Identify which cell holds the provided text, then report its (X, Y) central coordinate. 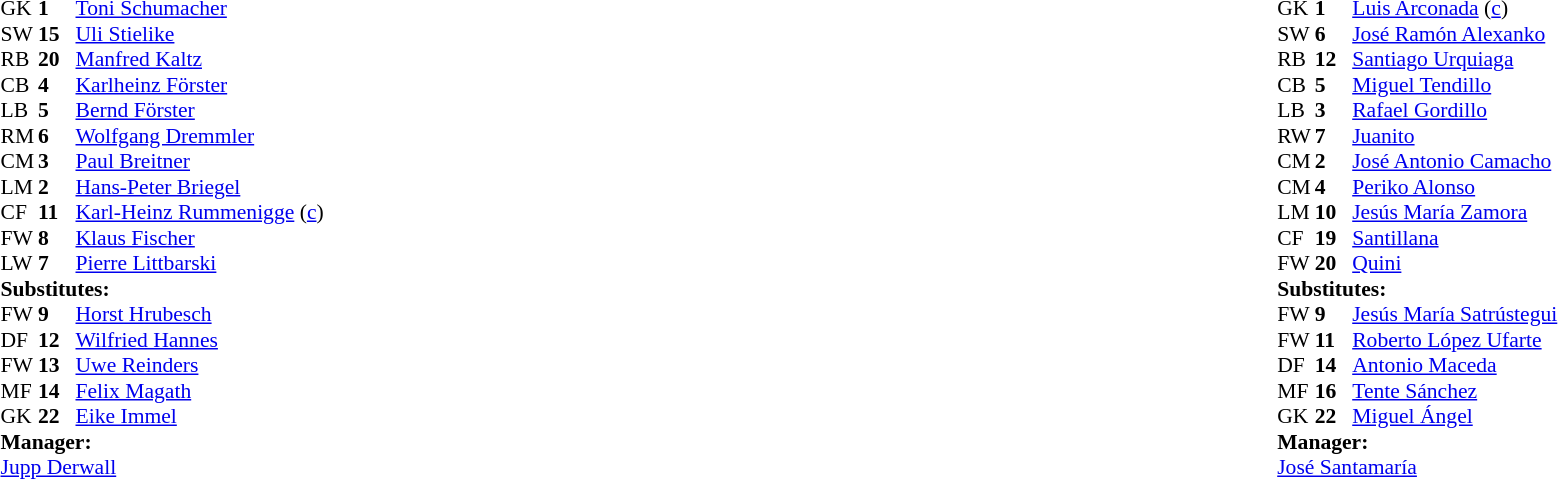
Karl-Heinz Rummenigge (c) (200, 213)
Tente Sánchez (1454, 391)
Eike Immel (200, 417)
Santillana (1454, 238)
Santiago Urquiaga (1454, 59)
19 (1334, 238)
Miguel Ángel (1454, 417)
16 (1334, 391)
Wilfried Hannes (200, 340)
13 (57, 365)
Wolfgang Dremmler (200, 136)
Horst Hrubesch (200, 315)
Paul Breitner (200, 161)
Jesús María Zamora (1454, 213)
Roberto López Ufarte (1454, 340)
Juanito (1454, 136)
Manfred Kaltz (200, 59)
Miguel Tendillo (1454, 85)
8 (57, 238)
Felix Magath (200, 391)
Karlheinz Förster (200, 85)
15 (57, 34)
Uli Stielike (200, 34)
Quini (1454, 263)
José Ramón Alexanko (1454, 34)
LW (19, 263)
Hans-Peter Briegel (200, 187)
Uwe Reinders (200, 365)
Klaus Fischer (200, 238)
Antonio Maceda (1454, 365)
Rafael Gordillo (1454, 111)
José Antonio Camacho (1454, 161)
Pierre Littbarski (200, 263)
Jesús María Satrústegui (1454, 315)
Periko Alonso (1454, 187)
Bernd Förster (200, 111)
10 (1334, 213)
RW (1296, 136)
RM (19, 136)
